From the cell containing the given text, extract its center point as [X, Y] coordinate. 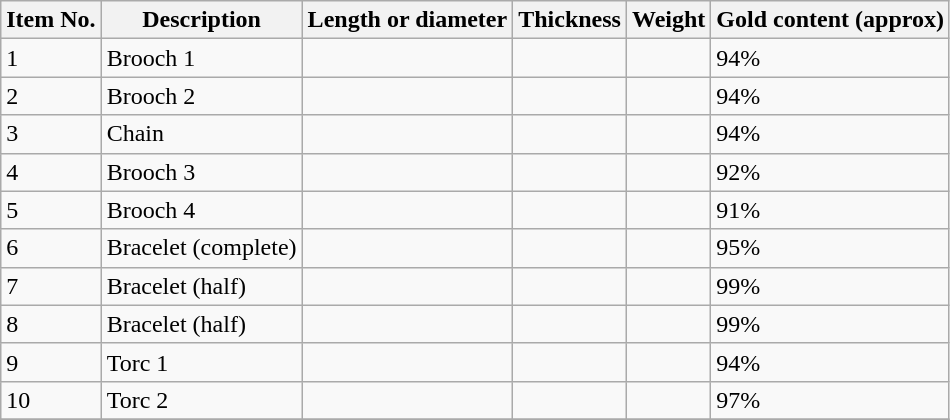
91% [830, 210]
8 [51, 324]
4 [51, 172]
7 [51, 286]
Torc 1 [202, 362]
6 [51, 248]
Chain [202, 134]
1 [51, 58]
3 [51, 134]
Gold content (approx) [830, 20]
Brooch 3 [202, 172]
97% [830, 400]
5 [51, 210]
Description [202, 20]
Thickness [570, 20]
Brooch 1 [202, 58]
Bracelet (complete) [202, 248]
Item No. [51, 20]
2 [51, 96]
Length or diameter [408, 20]
Brooch 2 [202, 96]
95% [830, 248]
Brooch 4 [202, 210]
10 [51, 400]
Weight [668, 20]
92% [830, 172]
9 [51, 362]
Torc 2 [202, 400]
